Output the [x, y] coordinate of the center of the cell containing the given text.  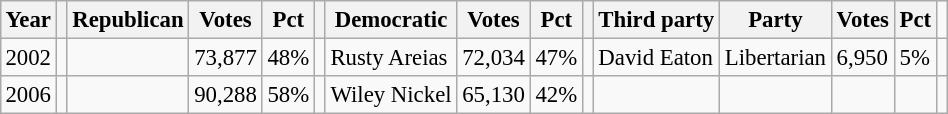
Rusty Areias [391, 57]
6,950 [862, 57]
Third party [656, 20]
73,877 [226, 57]
2006 [28, 95]
Party [775, 20]
47% [556, 57]
58% [288, 95]
42% [556, 95]
5% [915, 57]
65,130 [494, 95]
Republican [128, 20]
2002 [28, 57]
48% [288, 57]
Libertarian [775, 57]
Year [28, 20]
Wiley Nickel [391, 95]
Democratic [391, 20]
David Eaton [656, 57]
72,034 [494, 57]
90,288 [226, 95]
